Determine the [x, y] coordinate at the center of the cell enclosing the given text.  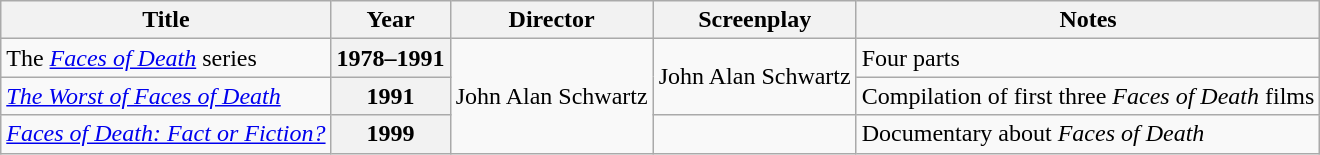
Four parts [1088, 58]
1991 [390, 96]
The Worst of Faces of Death [166, 96]
Notes [1088, 20]
Compilation of first three Faces of Death films [1088, 96]
Faces of Death: Fact or Fiction? [166, 134]
1999 [390, 134]
Year [390, 20]
The Faces of Death series [166, 58]
1978–1991 [390, 58]
Screenplay [754, 20]
Director [552, 20]
Title [166, 20]
Documentary about Faces of Death [1088, 134]
